Scan for the cell matching the given text and deliver its (x, y) coordinate at center. 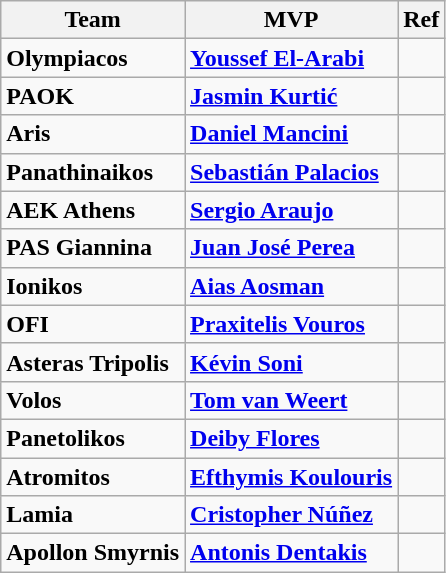
Kévin Soni (292, 362)
Atromitos (93, 477)
Efthymis Koulouris (292, 477)
Olympiacos (93, 58)
Youssef El-Arabi (292, 58)
PAOK (93, 96)
Aris (93, 134)
Daniel Mancini (292, 134)
Ionikos (93, 286)
Lamia (93, 515)
Asteras Tripolis (93, 362)
Tom van Weert (292, 400)
Deiby Flores (292, 438)
MVP (292, 20)
Jasmin Kurtić (292, 96)
Cristopher Núñez (292, 515)
Volos (93, 400)
Panetolikos (93, 438)
Praxitelis Vouros (292, 324)
Antonis Dentakis (292, 553)
Sergio Araujo (292, 210)
Apollon Smyrnis (93, 553)
AEK Athens (93, 210)
Sebastián Palacios (292, 172)
Aias Aosman (292, 286)
OFI (93, 324)
Panathinaikos (93, 172)
Ref (422, 20)
PAS Giannina (93, 248)
Juan José Perea (292, 248)
Team (93, 20)
